Search for the cell housing the specified text and yield its (x, y) center coordinate. 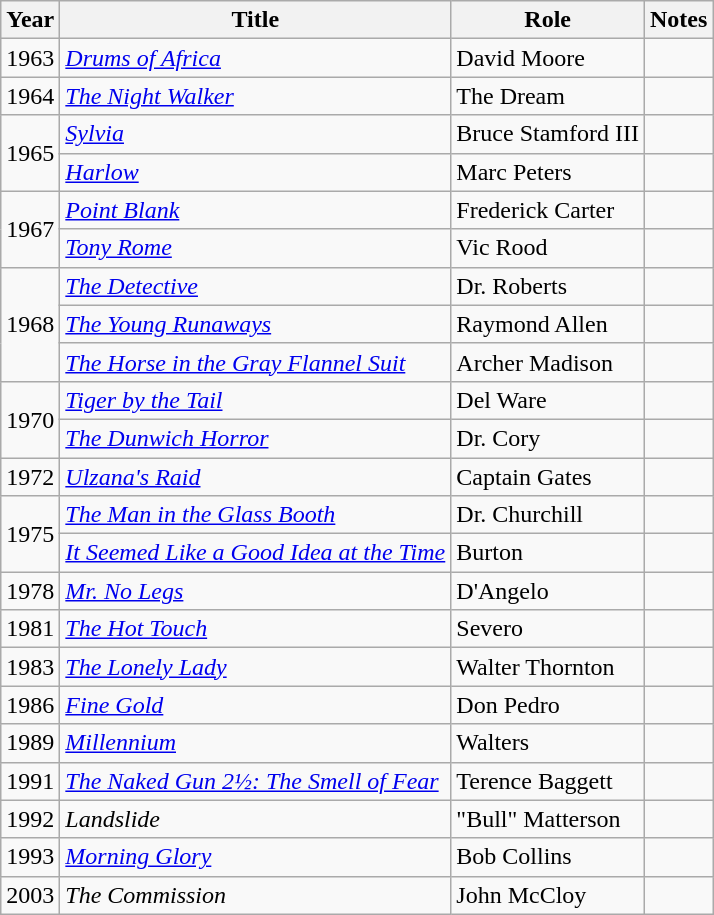
1963 (30, 58)
1983 (30, 667)
1993 (30, 857)
Notes (678, 20)
The Young Runaways (256, 324)
The Lonely Lady (256, 667)
Ulzana's Raid (256, 477)
Year (30, 20)
Dr. Roberts (548, 286)
1981 (30, 629)
Walter Thornton (548, 667)
Dr. Cory (548, 438)
Tiger by the Tail (256, 400)
The Hot Touch (256, 629)
Walters (548, 743)
Landslide (256, 819)
Role (548, 20)
Title (256, 20)
1978 (30, 591)
Point Blank (256, 210)
1975 (30, 534)
"Bull" Matterson (548, 819)
John McCloy (548, 895)
Terence Baggett (548, 781)
1964 (30, 96)
1992 (30, 819)
Severo (548, 629)
The Man in the Glass Booth (256, 515)
It Seemed Like a Good Idea at the Time (256, 553)
Fine Gold (256, 705)
Bob Collins (548, 857)
The Night Walker (256, 96)
Bruce Stamford III (548, 134)
1986 (30, 705)
2003 (30, 895)
Marc Peters (548, 172)
Captain Gates (548, 477)
Dr. Churchill (548, 515)
Del Ware (548, 400)
Millennium (256, 743)
Raymond Allen (548, 324)
The Naked Gun 2½: The Smell of Fear (256, 781)
Archer Madison (548, 362)
The Detective (256, 286)
D'Angelo (548, 591)
1970 (30, 419)
1965 (30, 153)
1989 (30, 743)
Harlow (256, 172)
Tony Rome (256, 248)
1968 (30, 324)
The Horse in the Gray Flannel Suit (256, 362)
1972 (30, 477)
1967 (30, 229)
The Dream (548, 96)
David Moore (548, 58)
Drums of Africa (256, 58)
Vic Rood (548, 248)
The Commission (256, 895)
The Dunwich Horror (256, 438)
Don Pedro (548, 705)
1991 (30, 781)
Mr. No Legs (256, 591)
Burton (548, 553)
Morning Glory (256, 857)
Sylvia (256, 134)
Frederick Carter (548, 210)
